Determine the (x, y) coordinate at the center of the cell enclosing the given text.  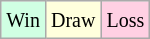
Win (24, 20)
Loss (126, 20)
Draw (72, 20)
